Scan for the cell matching the given text and deliver its (X, Y) coordinate at center. 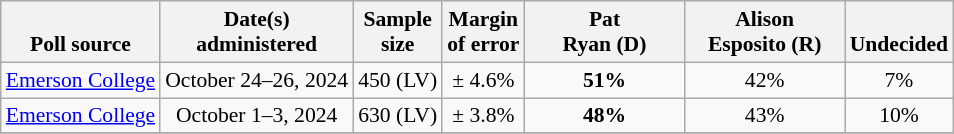
450 (LV) (398, 80)
48% (604, 116)
42% (765, 80)
± 4.6% (483, 80)
51% (604, 80)
Poll source (80, 32)
7% (899, 80)
± 3.8% (483, 116)
Date(s)administered (256, 32)
10% (899, 116)
43% (765, 116)
October 1–3, 2024 (256, 116)
630 (LV) (398, 116)
PatRyan (D) (604, 32)
Samplesize (398, 32)
Undecided (899, 32)
October 24–26, 2024 (256, 80)
AlisonEsposito (R) (765, 32)
Marginof error (483, 32)
